Pinpoint the cell where the given text exists, returning its (x, y) midpoint coordinate. 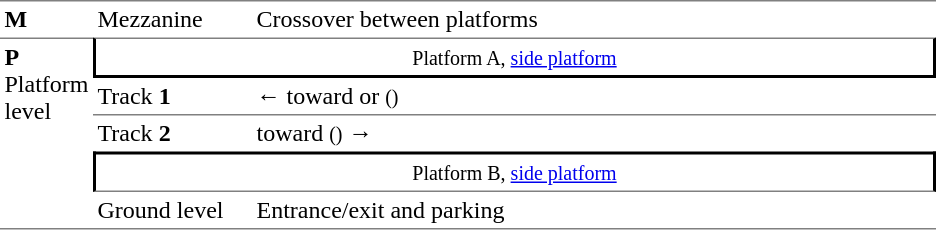
Platform A, side platform (514, 58)
toward () → (594, 134)
Platform B, side platform (514, 172)
PPlatform level (46, 134)
Mezzanine (172, 19)
Entrance/exit and parking (594, 211)
Track 2 (172, 134)
Ground level (172, 211)
← toward or () (594, 97)
Crossover between platforms (594, 19)
M (46, 19)
Track 1 (172, 97)
